Find where the given text appears and provide that cell's center as [X, Y] coordinate. 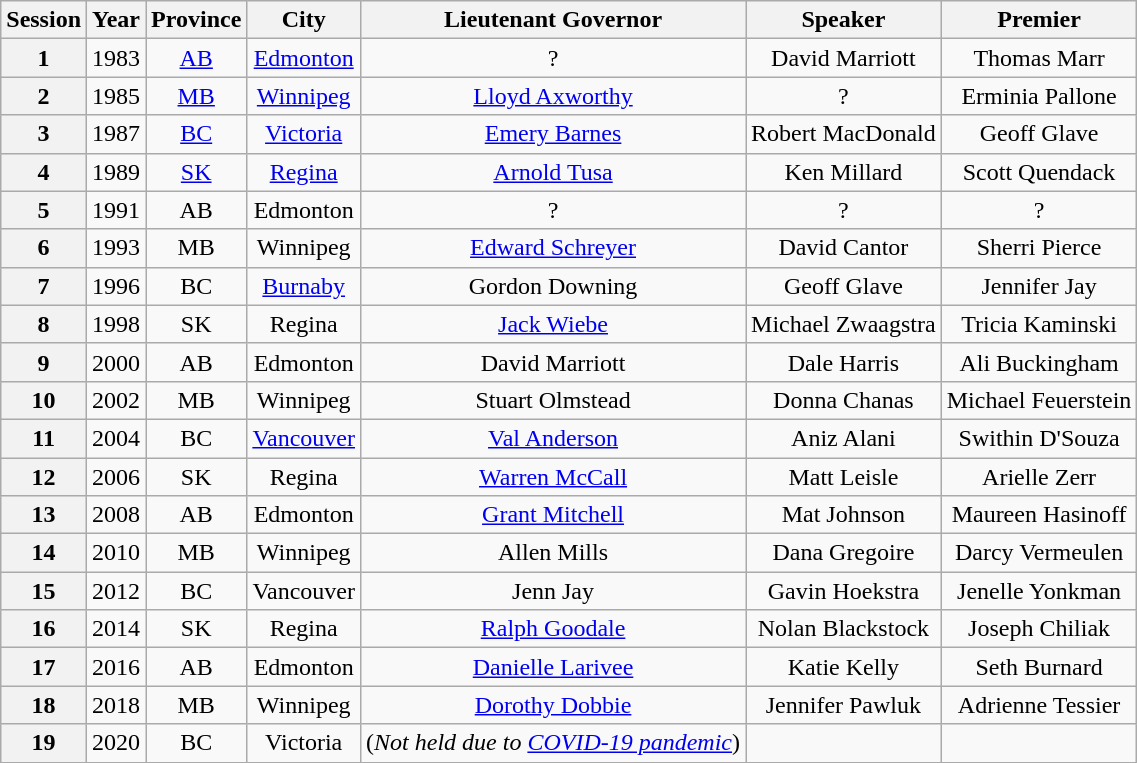
1991 [116, 210]
Lloyd Axworthy [554, 96]
2020 [116, 743]
7 [44, 286]
Jenn Jay [554, 591]
1998 [116, 324]
2010 [116, 553]
2006 [116, 477]
6 [44, 248]
(Not held due to COVID-19 pandemic) [554, 743]
Seth Burnard [1039, 667]
Grant Mitchell [554, 515]
Joseph Chiliak [1039, 629]
City [304, 20]
Danielle Larivee [554, 667]
Premier [1039, 20]
Arnold Tusa [554, 172]
Thomas Marr [1039, 58]
Maureen Hasinoff [1039, 515]
2004 [116, 438]
Year [116, 20]
1996 [116, 286]
5 [44, 210]
2000 [116, 362]
10 [44, 400]
1987 [116, 134]
Erminia Pallone [1039, 96]
1993 [116, 248]
Allen Mills [554, 553]
Sherri Pierce [1039, 248]
Jenelle Yonkman [1039, 591]
9 [44, 362]
2 [44, 96]
Tricia Kaminski [1039, 324]
17 [44, 667]
Lieutenant Governor [554, 20]
Speaker [844, 20]
David Cantor [844, 248]
Ralph Goodale [554, 629]
Province [196, 20]
Aniz Alani [844, 438]
Edward Schreyer [554, 248]
Arielle Zerr [1039, 477]
1 [44, 58]
Swithin D'Souza [1039, 438]
12 [44, 477]
2018 [116, 705]
18 [44, 705]
Gordon Downing [554, 286]
Darcy Vermeulen [1039, 553]
Jack Wiebe [554, 324]
8 [44, 324]
4 [44, 172]
Val Anderson [554, 438]
Mat Johnson [844, 515]
1989 [116, 172]
Michael Feuerstein [1039, 400]
15 [44, 591]
Adrienne Tessier [1039, 705]
Session [44, 20]
Dorothy Dobbie [554, 705]
Gavin Hoekstra [844, 591]
2014 [116, 629]
14 [44, 553]
11 [44, 438]
Ali Buckingham [1039, 362]
3 [44, 134]
Jennifer Jay [1039, 286]
19 [44, 743]
Stuart Olmstead [554, 400]
16 [44, 629]
Scott Quendack [1039, 172]
Robert MacDonald [844, 134]
Burnaby [304, 286]
2002 [116, 400]
Warren McCall [554, 477]
Donna Chanas [844, 400]
Katie Kelly [844, 667]
2016 [116, 667]
Ken Millard [844, 172]
Jennifer Pawluk [844, 705]
2008 [116, 515]
Matt Leisle [844, 477]
Dale Harris [844, 362]
Emery Barnes [554, 134]
Nolan Blackstock [844, 629]
1983 [116, 58]
1985 [116, 96]
2012 [116, 591]
13 [44, 515]
Michael Zwaagstra [844, 324]
Dana Gregoire [844, 553]
